Search for the cell housing the specified text and yield its [x, y] center coordinate. 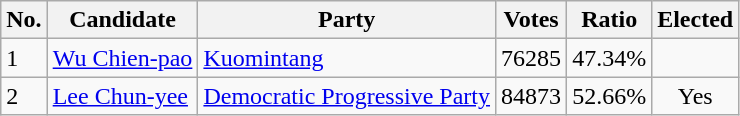
Ratio [610, 20]
Lee Chun-yee [122, 96]
76285 [532, 58]
2 [24, 96]
Wu Chien-pao [122, 58]
Party [347, 20]
Yes [696, 96]
84873 [532, 96]
Votes [532, 20]
1 [24, 58]
No. [24, 20]
Candidate [122, 20]
47.34% [610, 58]
52.66% [610, 96]
Kuomintang [347, 58]
Elected [696, 20]
Democratic Progressive Party [347, 96]
